Output the [x, y] coordinate of the center of the cell containing the given text.  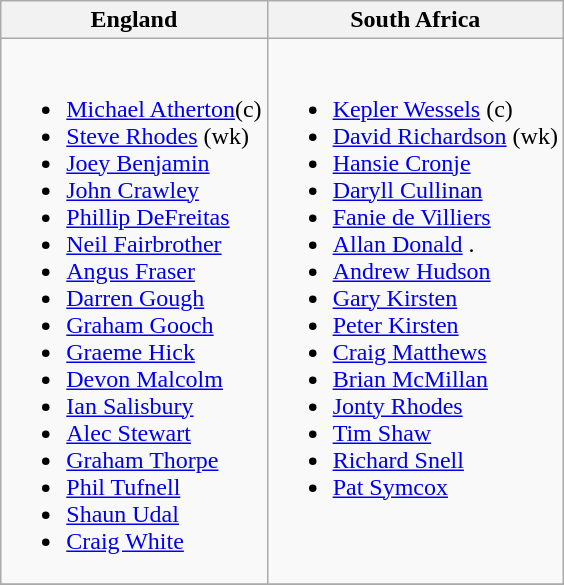
South Africa [415, 20]
England [134, 20]
